Extract the [X, Y] coordinate from the center of the cell holding the provided text.  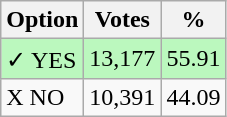
Votes [122, 20]
55.91 [194, 59]
X NO [42, 97]
✓ YES [42, 59]
44.09 [194, 97]
Option [42, 20]
13,177 [122, 59]
10,391 [122, 97]
% [194, 20]
